From the cell containing the given text, extract its center point as (x, y) coordinate. 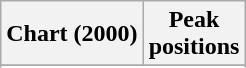
Chart (2000) (72, 34)
Peakpositions (194, 34)
